Extract the [X, Y] coordinate from the center of the cell holding the provided text.  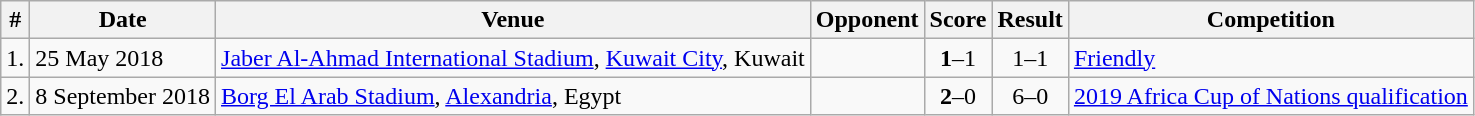
Venue [514, 20]
Jaber Al-Ahmad International Stadium, Kuwait City, Kuwait [514, 58]
1. [16, 58]
Opponent [867, 20]
# [16, 20]
Result [1030, 20]
2. [16, 96]
Borg El Arab Stadium, Alexandria, Egypt [514, 96]
2019 Africa Cup of Nations qualification [1270, 96]
Date [123, 20]
Score [958, 20]
25 May 2018 [123, 58]
Competition [1270, 20]
Friendly [1270, 58]
2–0 [958, 96]
8 September 2018 [123, 96]
6–0 [1030, 96]
